Detect which cell encompasses the target text, then output its [X, Y] center coordinate. 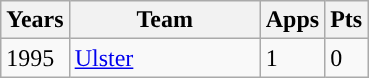
1995 [35, 58]
0 [346, 58]
Years [35, 20]
Team [164, 20]
Pts [346, 20]
Apps [292, 20]
1 [292, 58]
Ulster [164, 58]
